From the cell containing the given text, extract its center point as [x, y] coordinate. 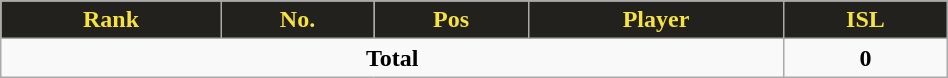
No. [297, 20]
Total [392, 58]
Pos [452, 20]
ISL [866, 20]
Rank [111, 20]
Player [656, 20]
0 [866, 58]
